Return [X, Y] of the center of cell containing provided text 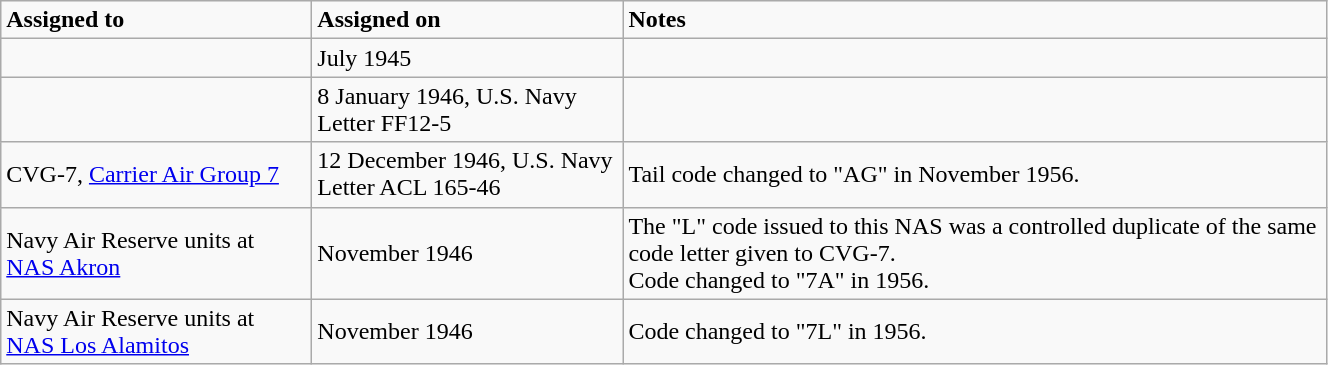
Navy Air Reserve units at NAS Los Alamitos [156, 332]
12 December 1946, U.S. Navy Letter ACL 165-46 [468, 174]
Tail code changed to "AG" in November 1956. [975, 174]
Assigned on [468, 20]
The "L" code issued to this NAS was a controlled duplicate of the same code letter given to CVG-7.Code changed to "7A" in 1956. [975, 253]
8 January 1946, U.S. Navy Letter FF12-5 [468, 110]
July 1945 [468, 58]
Code changed to "7L" in 1956. [975, 332]
Assigned to [156, 20]
Notes [975, 20]
Navy Air Reserve units at NAS Akron [156, 253]
CVG-7, Carrier Air Group 7 [156, 174]
